Locate the cell with the specified text and output its (x, y) center coordinate. 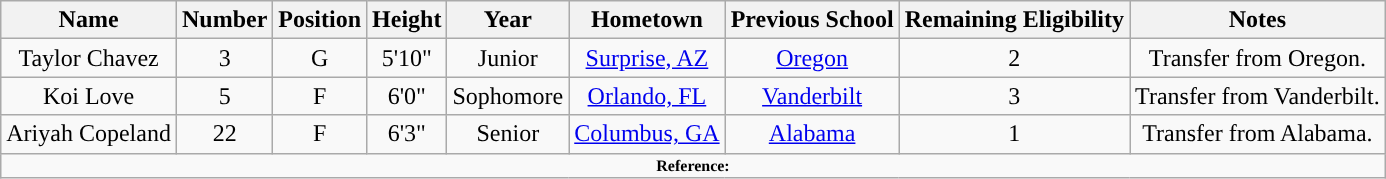
G (320, 58)
Previous School (812, 20)
Transfer from Oregon. (1258, 58)
Vanderbilt (812, 96)
2 (1014, 58)
Senior (508, 134)
1 (1014, 134)
22 (224, 134)
Transfer from Alabama. (1258, 134)
Columbus, GA (647, 134)
Height (407, 20)
Oregon (812, 58)
Ariyah Copeland (89, 134)
6'3" (407, 134)
Surprise, AZ (647, 58)
Position (320, 20)
Number (224, 20)
Notes (1258, 20)
5 (224, 96)
Junior (508, 58)
6'0" (407, 96)
Hometown (647, 20)
Transfer from Vanderbilt. (1258, 96)
Koi Love (89, 96)
Remaining Eligibility (1014, 20)
Name (89, 20)
Taylor Chavez (89, 58)
5'10" (407, 58)
Reference: (693, 165)
Alabama (812, 134)
Orlando, FL (647, 96)
Sophomore (508, 96)
Year (508, 20)
